Determine the [X, Y] coordinate at the center of the cell enclosing the given text.  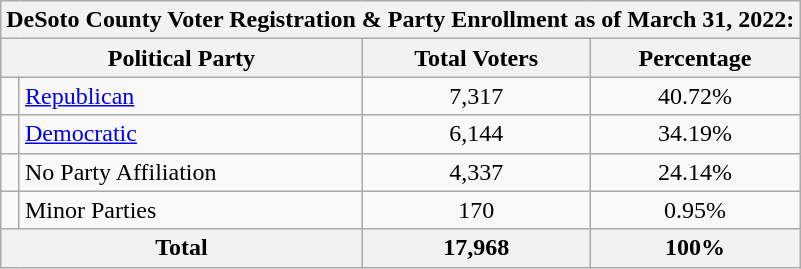
Total [182, 248]
4,337 [476, 172]
7,317 [476, 96]
Republican [190, 96]
170 [476, 210]
No Party Affiliation [190, 172]
40.72% [695, 96]
Democratic [190, 134]
Minor Parties [190, 210]
0.95% [695, 210]
17,968 [476, 248]
DeSoto County Voter Registration & Party Enrollment as of March 31, 2022: [400, 20]
Total Voters [476, 58]
100% [695, 248]
Percentage [695, 58]
34.19% [695, 134]
Political Party [182, 58]
6,144 [476, 134]
24.14% [695, 172]
